For the text-containing cell, return its midpoint in (x, y) coordinate format. 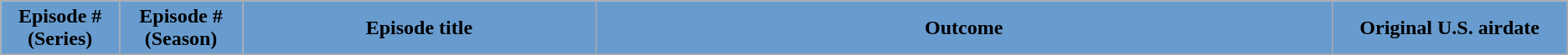
Outcome (963, 28)
Episode # (Series) (60, 28)
Original U.S. airdate (1449, 28)
Episode # (Season) (181, 28)
Episode title (420, 28)
